Determine the (x, y) coordinate at the center of the cell enclosing the given text.  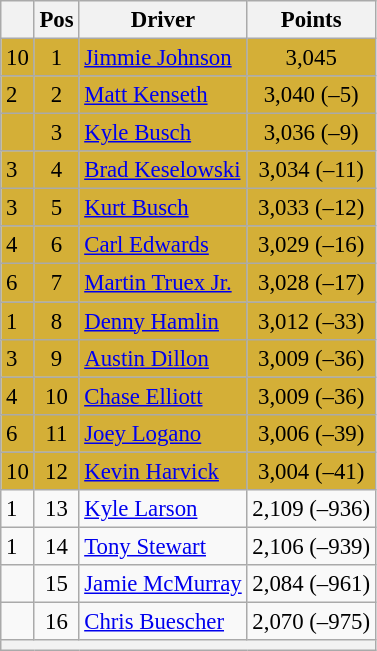
Denny Hamlin (163, 321)
Kurt Busch (163, 208)
Tony Stewart (163, 546)
14 (56, 546)
Matt Kenseth (163, 95)
3,004 (–41) (311, 471)
3,033 (–12) (311, 208)
Jimmie Johnson (163, 58)
12 (56, 471)
5 (56, 208)
Carl Edwards (163, 245)
9 (56, 358)
3,006 (–39) (311, 433)
3,034 (–11) (311, 170)
2,109 (–936) (311, 509)
Pos (56, 20)
Driver (163, 20)
3,028 (–17) (311, 283)
3,040 (–5) (311, 95)
16 (56, 621)
3,029 (–16) (311, 245)
Brad Keselowski (163, 170)
Chris Buescher (163, 621)
2,070 (–975) (311, 621)
11 (56, 433)
3,045 (311, 58)
Kyle Larson (163, 509)
Martin Truex Jr. (163, 283)
Points (311, 20)
2,106 (–939) (311, 546)
8 (56, 321)
3,012 (–33) (311, 321)
Chase Elliott (163, 396)
2,084 (–961) (311, 584)
Kevin Harvick (163, 471)
15 (56, 584)
Jamie McMurray (163, 584)
13 (56, 509)
Austin Dillon (163, 358)
Joey Logano (163, 433)
3,036 (–9) (311, 133)
7 (56, 283)
Kyle Busch (163, 133)
